Find where the given text appears and provide that cell's center as (x, y) coordinate. 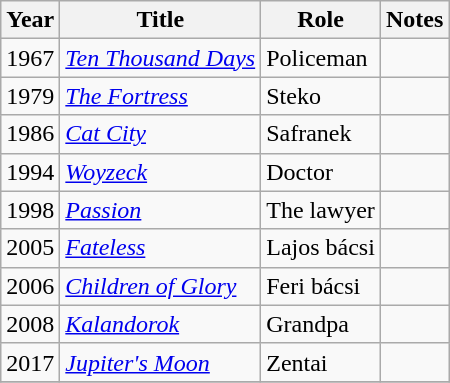
Feri bácsi (321, 286)
1967 (30, 58)
Safranek (321, 134)
The Fortress (160, 96)
2005 (30, 248)
Year (30, 20)
Passion (160, 210)
1986 (30, 134)
2006 (30, 286)
1994 (30, 172)
Fateless (160, 248)
Lajos bácsi (321, 248)
Role (321, 20)
1998 (30, 210)
2008 (30, 324)
2017 (30, 362)
Kalandorok (160, 324)
Notes (414, 20)
Children of Glory (160, 286)
Policeman (321, 58)
The lawyer (321, 210)
Ten Thousand Days (160, 58)
1979 (30, 96)
Zentai (321, 362)
Doctor (321, 172)
Cat City (160, 134)
Title (160, 20)
Steko (321, 96)
Jupiter's Moon (160, 362)
Grandpa (321, 324)
Woyzeck (160, 172)
